Determine the (X, Y) coordinate at the center of the cell enclosing the given text.  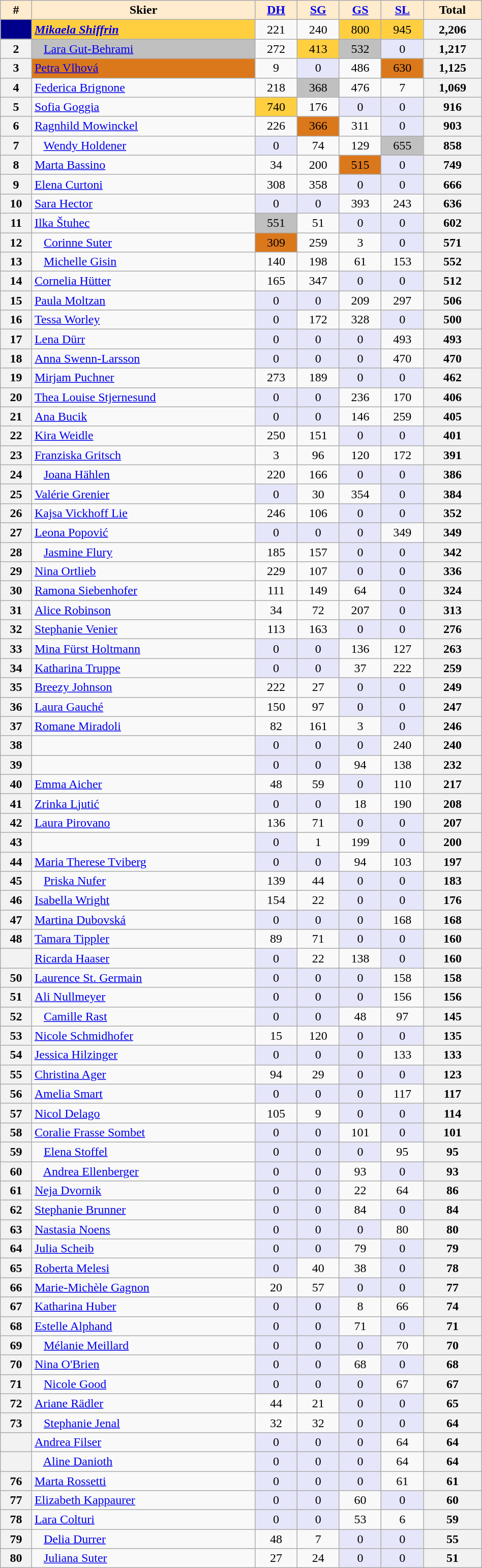
384 (453, 494)
Juliana Suter (143, 1558)
391 (453, 455)
56 (16, 1094)
247 (453, 707)
33 (16, 649)
154 (277, 900)
Ana Bucik (143, 416)
114 (453, 1113)
50 (16, 978)
208 (453, 803)
105 (277, 1113)
Katharina Truppe (143, 668)
Maria Therese Tviberg (143, 862)
308 (277, 184)
199 (360, 842)
Alice Robinson (143, 610)
Mirjam Puchner (143, 378)
476 (360, 87)
46 (16, 900)
313 (453, 610)
Andrea Filser (143, 1442)
Estelle Alphand (143, 1326)
Elena Curtoni (143, 184)
149 (318, 591)
19 (16, 378)
Ariane Rädler (143, 1403)
Franziska Gritsch (143, 455)
Nastasia Noens (143, 1229)
Nina Ortlieb (143, 571)
Martina Dubovská (143, 920)
Tamara Tippler (143, 939)
218 (277, 87)
31 (16, 610)
Lara Gut-Behrami (143, 49)
221 (277, 29)
358 (318, 184)
89 (277, 939)
236 (360, 397)
Breezy Johnson (143, 687)
135 (453, 1036)
1,217 (453, 49)
232 (453, 765)
150 (277, 707)
602 (453, 223)
273 (277, 378)
SG (318, 10)
945 (403, 29)
486 (360, 68)
Andrea Ellenberger (143, 1171)
52 (16, 1016)
62 (16, 1210)
157 (318, 552)
500 (453, 320)
Neja Dvornik (143, 1191)
63 (16, 1229)
139 (277, 881)
Leona Popović (143, 532)
17 (16, 339)
189 (318, 378)
82 (277, 726)
103 (403, 862)
Marie-Michèle Gagnon (143, 1287)
Stephanie Jenal (143, 1423)
297 (403, 300)
Nina O'Brien (143, 1365)
263 (453, 649)
462 (453, 378)
Joana Hählen (143, 474)
140 (277, 262)
366 (318, 126)
Skier (143, 10)
636 (453, 203)
Aline Danioth (143, 1461)
76 (16, 1481)
170 (403, 397)
Mina Fürst Holtmann (143, 649)
368 (318, 87)
# (16, 10)
69 (16, 1345)
Nicole Schmidhofer (143, 1036)
Roberta Melesi (143, 1268)
1,069 (453, 87)
2,206 (453, 29)
4 (16, 87)
129 (360, 145)
532 (360, 49)
250 (277, 436)
58 (16, 1132)
393 (360, 203)
276 (453, 629)
655 (403, 145)
352 (453, 513)
73 (16, 1423)
406 (453, 397)
Lena Dürr (143, 339)
198 (318, 262)
1 (318, 842)
405 (453, 416)
Romane Miradoli (143, 726)
749 (453, 165)
Marta Bassino (143, 165)
Marta Rossetti (143, 1481)
Jessica Hilzinger (143, 1055)
551 (277, 223)
Christina Ager (143, 1074)
506 (453, 300)
354 (360, 494)
Elizabeth Kappaurer (143, 1500)
858 (453, 145)
1,125 (453, 68)
Laura Pirovano (143, 823)
Ricarda Haaser (143, 958)
209 (360, 300)
324 (453, 591)
Kira Weidle (143, 436)
903 (453, 126)
800 (360, 29)
106 (318, 513)
Thea Louise Stjernesund (143, 397)
Priska Nufer (143, 881)
47 (16, 920)
145 (453, 1016)
2 (16, 49)
552 (453, 262)
190 (403, 803)
25 (16, 494)
Emma Aicher (143, 784)
151 (318, 436)
41 (16, 803)
630 (403, 68)
39 (16, 765)
217 (453, 784)
249 (453, 687)
35 (16, 687)
328 (360, 320)
Tessa Worley (143, 320)
Julia Scheib (143, 1249)
Nicole Good (143, 1384)
Total (453, 10)
Kajsa Vickhoff Lie (143, 513)
413 (318, 49)
Laura Gauché (143, 707)
123 (453, 1074)
Jasmine Flury (143, 552)
10 (16, 203)
916 (453, 107)
165 (277, 281)
DH (277, 10)
161 (318, 726)
26 (16, 513)
571 (453, 243)
127 (403, 649)
Delia Durrer (143, 1539)
5 (16, 107)
Ragnhild Mowinckel (143, 126)
666 (453, 184)
515 (360, 165)
311 (360, 126)
Zrinka Ljutić (143, 803)
163 (318, 629)
Lara Colturi (143, 1520)
43 (16, 842)
86 (453, 1191)
220 (277, 474)
GS (360, 10)
Wendy Holdener (143, 145)
229 (277, 571)
13 (16, 262)
146 (360, 416)
Laurence St. Germain (143, 978)
11 (16, 223)
111 (277, 591)
Sara Hector (143, 203)
197 (453, 862)
Federica Brignone (143, 87)
Elena Stoffel (143, 1152)
16 (16, 320)
342 (453, 552)
Paula Moltzan (143, 300)
110 (403, 784)
107 (318, 571)
Anna Swenn-Larsson (143, 358)
347 (318, 281)
113 (277, 629)
12 (16, 243)
401 (453, 436)
Nicol Delago (143, 1113)
740 (277, 107)
Mikaela Shiffrin (143, 29)
45 (16, 881)
Ilka Štuhec (143, 223)
42 (16, 823)
386 (453, 474)
272 (277, 49)
226 (277, 126)
Ali Nullmeyer (143, 997)
Katharina Huber (143, 1307)
166 (318, 474)
14 (16, 281)
Cornelia Hütter (143, 281)
Camille Rast (143, 1016)
Ramona Siebenhofer (143, 591)
28 (16, 552)
Amelia Smart (143, 1094)
Corinne Suter (143, 243)
Stephanie Venier (143, 629)
Michelle Gisin (143, 262)
23 (16, 455)
Isabella Wright (143, 900)
185 (277, 552)
36 (16, 707)
336 (453, 571)
96 (318, 455)
183 (453, 881)
Coralie Frasse Sombet (143, 1132)
Valérie Grenier (143, 494)
243 (403, 203)
Stephanie Brunner (143, 1210)
309 (277, 243)
153 (403, 262)
Sofia Goggia (143, 107)
54 (16, 1055)
512 (453, 281)
Mélanie Meillard (143, 1345)
Petra Vlhová (143, 68)
SL (403, 10)
